Locate the cell with the specified text and output its [x, y] center coordinate. 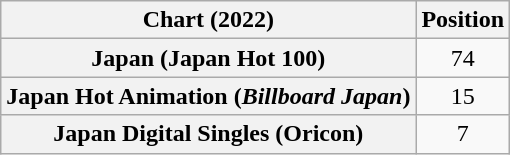
Japan Digital Singles (Oricon) [208, 134]
Chart (2022) [208, 20]
Position [463, 20]
Japan Hot Animation (Billboard Japan) [208, 96]
74 [463, 58]
Japan (Japan Hot 100) [208, 58]
7 [463, 134]
15 [463, 96]
